Find where the given text appears and provide that cell's center as (x, y) coordinate. 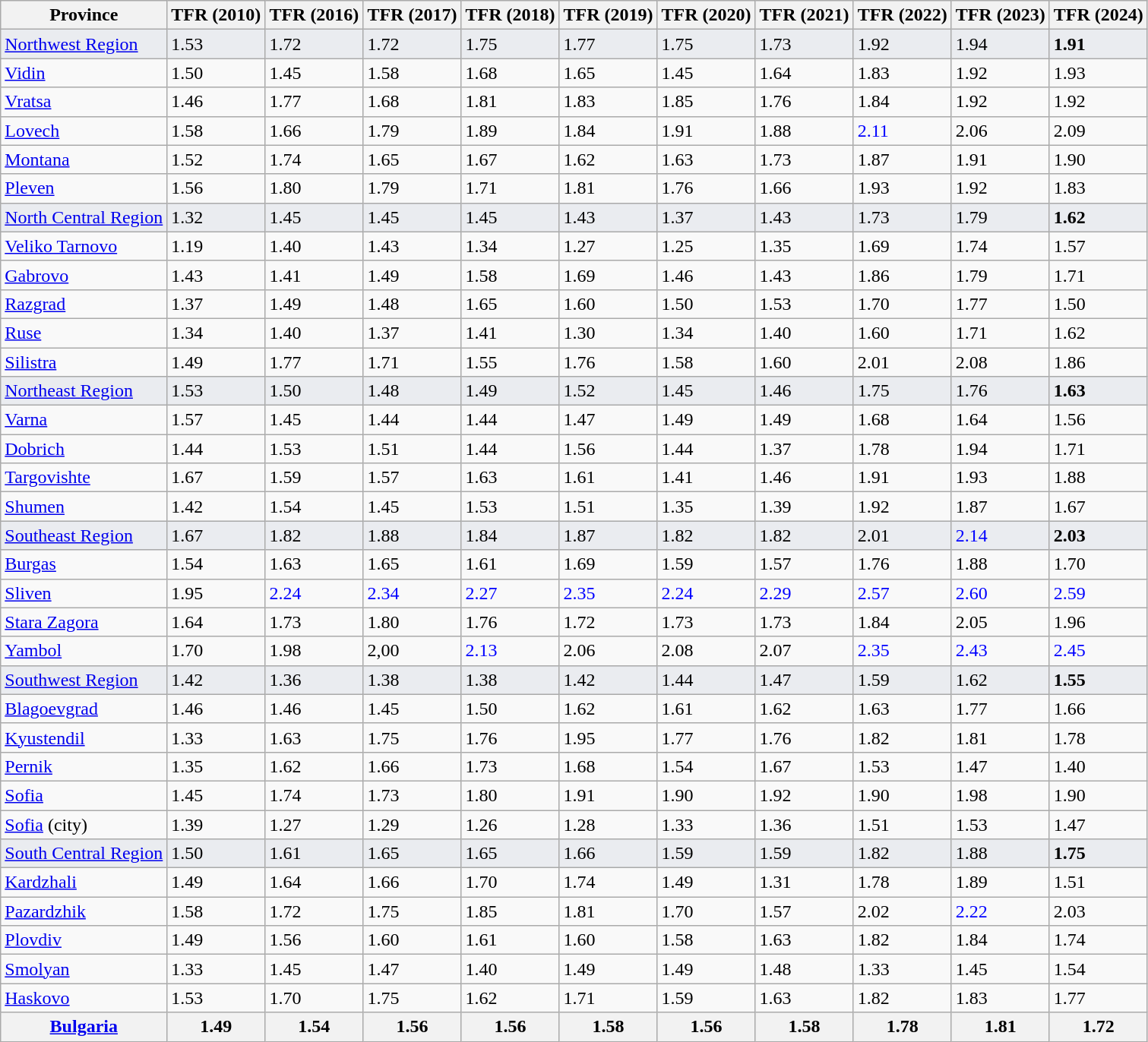
Blagoevgrad (84, 709)
Yambol (84, 651)
2.07 (804, 651)
1.25 (707, 246)
1.26 (511, 824)
2.02 (903, 911)
Sliven (84, 593)
2.11 (903, 131)
1.28 (608, 824)
Targovishte (84, 478)
Northwest Region (84, 44)
Haskovo (84, 998)
TFR (2017) (412, 15)
Southwest Region (84, 680)
TFR (2010) (216, 15)
2.27 (511, 593)
2.60 (1000, 593)
South Central Region (84, 854)
Burgas (84, 564)
2.22 (1000, 911)
1.96 (1099, 622)
2.05 (1000, 622)
Varna (84, 420)
2.29 (804, 593)
Sofia (city) (84, 824)
Dobrich (84, 449)
Province (84, 15)
1.30 (608, 333)
Gabrovo (84, 275)
TFR (2021) (804, 15)
North Central Region (84, 217)
2.13 (511, 651)
TFR (2016) (315, 15)
Montana (84, 159)
Shumen (84, 507)
Sofia (84, 795)
TFR (2020) (707, 15)
2.43 (1000, 651)
Silistra (84, 362)
TFR (2022) (903, 15)
Kardzhali (84, 883)
Stara Zagora (84, 622)
Northeast Region (84, 391)
TFR (2018) (511, 15)
Smolyan (84, 969)
Bulgaria (84, 1027)
Plovdiv (84, 940)
Veliko Tarnovo (84, 246)
Vratsa (84, 102)
1.31 (804, 883)
1.32 (216, 217)
TFR (2019) (608, 15)
Pazardzhik (84, 911)
1.29 (412, 824)
1.19 (216, 246)
2.09 (1099, 131)
Southeast Region (84, 535)
Vidin (84, 73)
2.45 (1099, 651)
Lovech (84, 131)
2.34 (412, 593)
Pleven (84, 188)
Ruse (84, 333)
Pernik (84, 766)
2,00 (412, 651)
TFR (2024) (1099, 15)
2.59 (1099, 593)
Kyustendil (84, 737)
TFR (2023) (1000, 15)
Razgrad (84, 304)
2.14 (1000, 535)
2.57 (903, 593)
